Search for the cell housing the specified text and yield its (x, y) center coordinate. 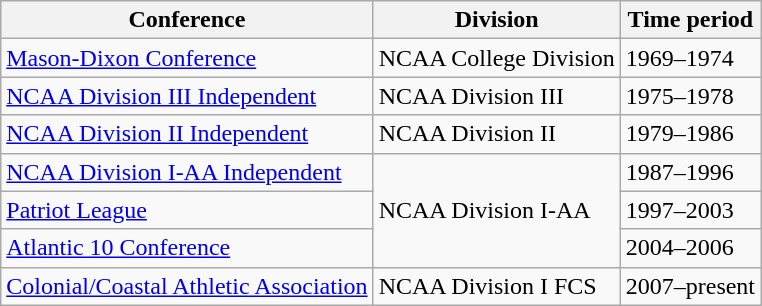
NCAA Division III Independent (187, 96)
Division (496, 20)
Mason-Dixon Conference (187, 58)
1969–1974 (690, 58)
Atlantic 10 Conference (187, 248)
Time period (690, 20)
2004–2006 (690, 248)
1997–2003 (690, 210)
NCAA Division I-AA Independent (187, 172)
NCAA Division II (496, 134)
NCAA Division II Independent (187, 134)
Conference (187, 20)
NCAA College Division (496, 58)
Colonial/Coastal Athletic Association (187, 286)
NCAA Division III (496, 96)
NCAA Division I FCS (496, 286)
Patriot League (187, 210)
1979–1986 (690, 134)
1987–1996 (690, 172)
1975–1978 (690, 96)
NCAA Division I-AA (496, 210)
2007–present (690, 286)
